For the text-containing cell, return its midpoint in [X, Y] coordinate format. 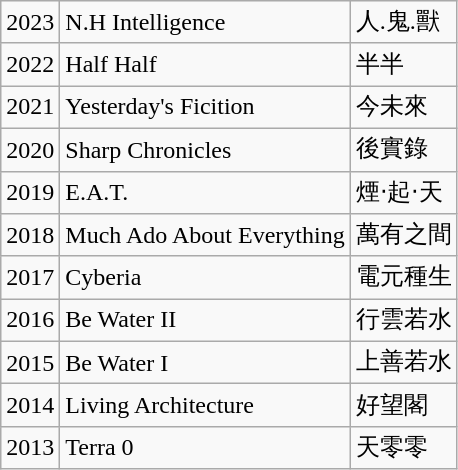
天零零 [404, 448]
Terra 0 [205, 448]
E.A.T. [205, 192]
Much Ado About Everything [205, 236]
2021 [30, 108]
2016 [30, 320]
2019 [30, 192]
Cyberia [205, 278]
行雲若水 [404, 320]
Living Architecture [205, 406]
2013 [30, 448]
後實錄 [404, 150]
2017 [30, 278]
N.H Intelligence [205, 22]
2015 [30, 362]
Half Half [205, 64]
2018 [30, 236]
Sharp Chronicles [205, 150]
人.鬼.獸 [404, 22]
電元種生 [404, 278]
煙‧起‧天 [404, 192]
Be Water II [205, 320]
上善若水 [404, 362]
2023 [30, 22]
好望閣 [404, 406]
2020 [30, 150]
2022 [30, 64]
今未來 [404, 108]
萬有之間 [404, 236]
Be Water I [205, 362]
Yesterday's Ficition [205, 108]
2014 [30, 406]
半半 [404, 64]
